Scan for the cell matching the given text and deliver its [X, Y] coordinate at center. 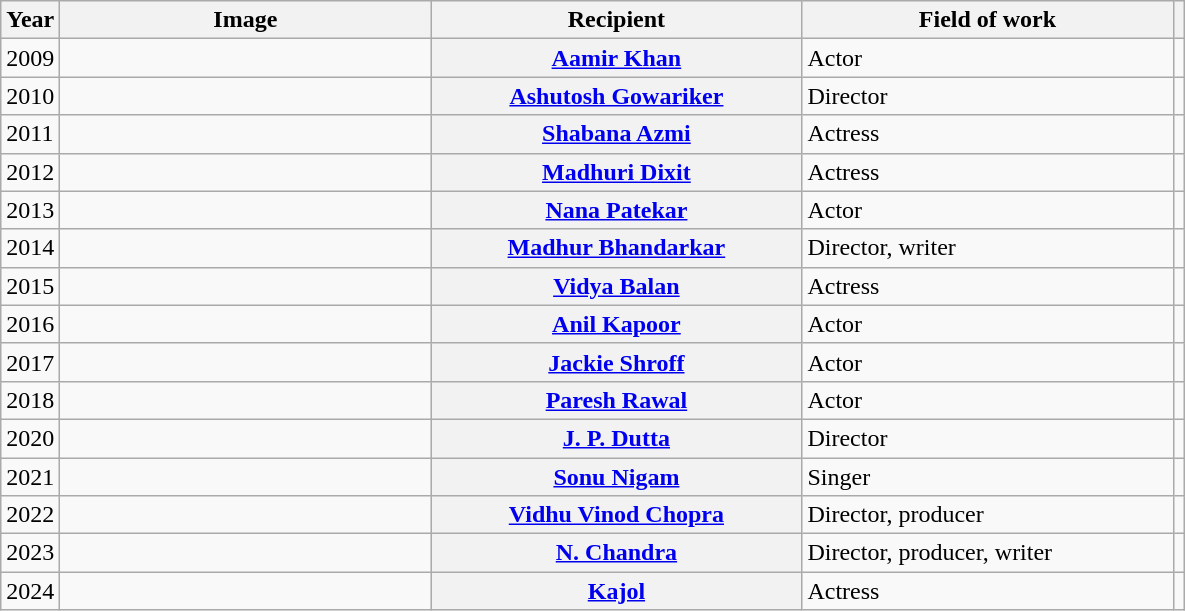
Anil Kapoor [616, 324]
2020 [30, 438]
Madhuri Dixit [616, 172]
Field of work [988, 20]
2023 [30, 553]
2015 [30, 286]
Nana Patekar [616, 210]
Ashutosh Gowariker [616, 96]
J. P. Dutta [616, 438]
2013 [30, 210]
Sonu Nigam [616, 477]
2009 [30, 58]
2014 [30, 248]
Director, writer [988, 248]
Kajol [616, 591]
2018 [30, 400]
2011 [30, 134]
2021 [30, 477]
2012 [30, 172]
Director, producer [988, 515]
2016 [30, 324]
Paresh Rawal [616, 400]
Recipient [616, 20]
Aamir Khan [616, 58]
2022 [30, 515]
Year [30, 20]
2017 [30, 362]
2010 [30, 96]
Image [246, 20]
2024 [30, 591]
N. Chandra [616, 553]
Jackie Shroff [616, 362]
Shabana Azmi [616, 134]
Madhur Bhandarkar [616, 248]
Singer [988, 477]
Vidya Balan [616, 286]
Vidhu Vinod Chopra [616, 515]
Director, producer, writer [988, 553]
